Detect which cell encompasses the target text, then output its [x, y] center coordinate. 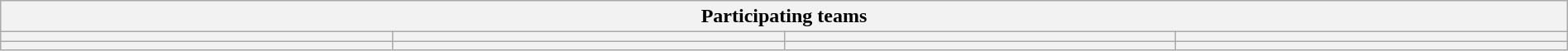
Participating teams [784, 16]
